Identify which cell holds the provided text, then report its (X, Y) central coordinate. 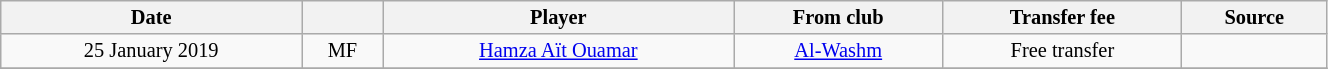
From club (838, 17)
Free transfer (1062, 51)
Hamza Aït Ouamar (558, 51)
Player (558, 17)
Date (152, 17)
Transfer fee (1062, 17)
25 January 2019 (152, 51)
Al-Washm (838, 51)
Source (1254, 17)
MF (343, 51)
